Search for the cell housing the specified text and yield its [x, y] center coordinate. 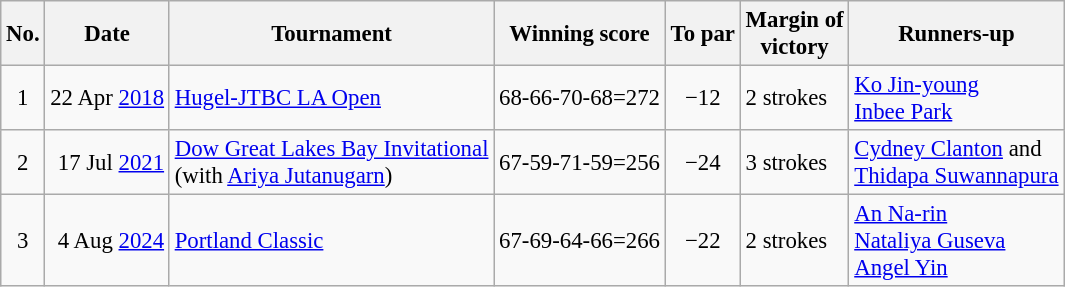
Cydney Clanton and Thidapa Suwannapura [956, 162]
67-69-64-66=266 [580, 241]
−22 [702, 241]
Portland Classic [331, 241]
Hugel-JTBC LA Open [331, 98]
Winning score [580, 34]
22 Apr 2018 [107, 98]
Date [107, 34]
17 Jul 2021 [107, 162]
−12 [702, 98]
−24 [702, 162]
Tournament [331, 34]
Ko Jin-young Inbee Park [956, 98]
4 Aug 2024 [107, 241]
3 strokes [794, 162]
Margin ofvictory [794, 34]
No. [23, 34]
68-66-70-68=272 [580, 98]
3 [23, 241]
An Na-rin Nataliya Guseva Angel Yin [956, 241]
Runners-up [956, 34]
To par [702, 34]
1 [23, 98]
Dow Great Lakes Bay Invitational (with Ariya Jutanugarn) [331, 162]
67-59-71-59=256 [580, 162]
2 [23, 162]
